Locate the cell with the specified text and output its (X, Y) center coordinate. 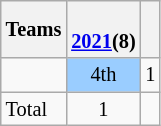
Teams (34, 29)
2021(8) (103, 29)
Total (34, 109)
4th (103, 75)
